Identify which cell holds the provided text, then report its (X, Y) central coordinate. 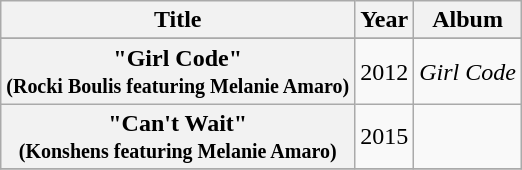
Year (384, 20)
"Girl Code" (Rocki Boulis featuring Melanie Amaro) (178, 72)
Title (178, 20)
Album (468, 20)
2012 (384, 72)
Girl Code (468, 72)
"Can't Wait" (Konshens featuring Melanie Amaro) (178, 136)
2015 (384, 136)
